Scan for the cell matching the given text and deliver its (x, y) coordinate at center. 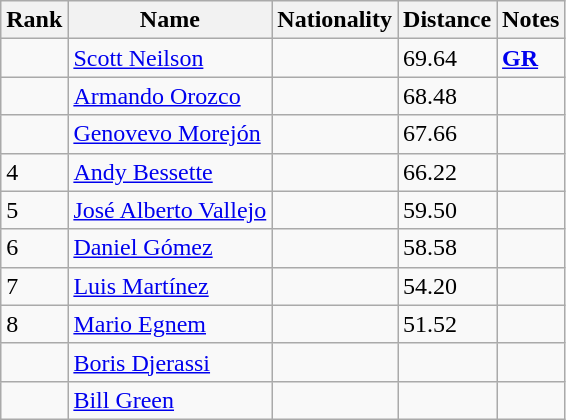
Notes (531, 20)
Distance (448, 20)
Andy Bessette (170, 172)
8 (34, 324)
Armando Orozco (170, 96)
6 (34, 248)
58.58 (448, 248)
Daniel Gómez (170, 248)
4 (34, 172)
69.64 (448, 58)
7 (34, 286)
Genovevo Morejón (170, 134)
59.50 (448, 210)
GR (531, 58)
Mario Egnem (170, 324)
Name (170, 20)
Scott Neilson (170, 58)
66.22 (448, 172)
51.52 (448, 324)
5 (34, 210)
54.20 (448, 286)
Rank (34, 20)
José Alberto Vallejo (170, 210)
Boris Djerassi (170, 362)
68.48 (448, 96)
Nationality (335, 20)
Luis Martínez (170, 286)
Bill Green (170, 400)
67.66 (448, 134)
